Search for the cell housing the specified text and yield its [X, Y] center coordinate. 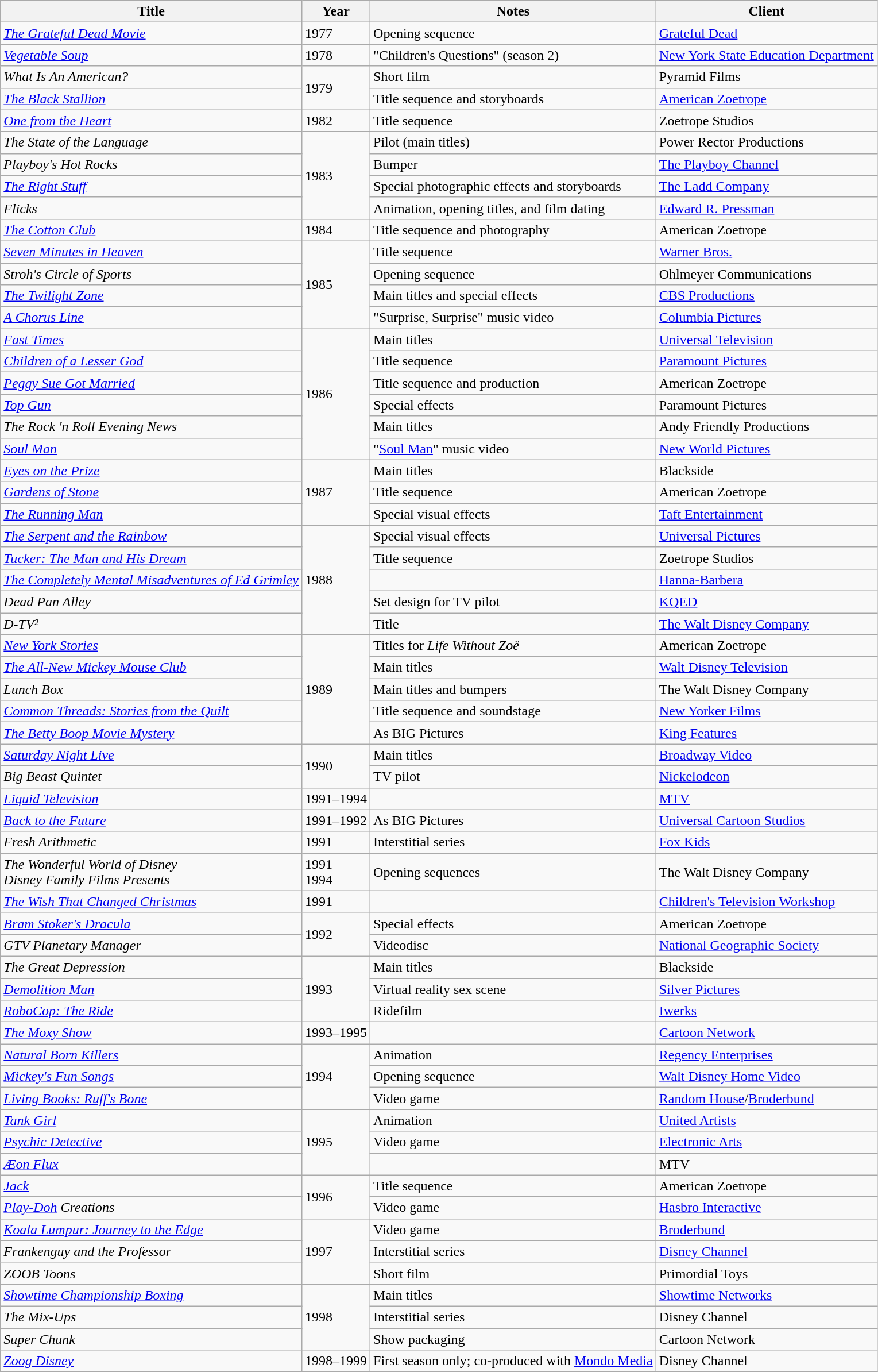
The Great Depression [152, 967]
Children of a Lesser God [152, 361]
Titles for Life Without Zoë [513, 646]
Title sequence and soundstage [513, 711]
Primordial Toys [766, 1273]
1998 [335, 1317]
Peggy Sue Got Married [152, 383]
Super Chunk [152, 1339]
New York Stories [152, 646]
1985 [335, 284]
Frankenguy and the Professor [152, 1251]
The Completely Mental Misadventures of Ed Grimley [152, 580]
Stroh's Circle of Sports [152, 274]
1989 [335, 689]
1993 [335, 989]
What Is An American? [152, 77]
Title sequence and production [513, 383]
New York State Education Department [766, 55]
1986 [335, 394]
1995 [335, 1142]
New World Pictures [766, 449]
Lunch Box [152, 689]
"Children's Questions" (season 2) [513, 55]
Flicks [152, 208]
Mickey's Fun Songs [152, 1077]
Showtime Networks [766, 1295]
First season only; co-produced with Mondo Media [513, 1361]
Iwerks [766, 1011]
The Wish That Changed Christmas [152, 901]
1982 [335, 121]
Ridefilm [513, 1011]
Random House/Broderbund [766, 1099]
The Black Stallion [152, 99]
1990 [335, 766]
Playboy's Hot Rocks [152, 164]
1998–1999 [335, 1361]
Koala Lumpur: Journey to the Edge [152, 1230]
The Ladd Company [766, 186]
The Betty Boop Movie Mystery [152, 733]
The Serpent and the Rainbow [152, 536]
1977 [335, 33]
Children's Television Workshop [766, 901]
Top Gun [152, 405]
Walt Disney Television [766, 668]
Demolition Man [152, 989]
The Right Stuff [152, 186]
Notes [513, 11]
Broderbund [766, 1230]
The Twilight Zone [152, 296]
The All-New Mickey Mouse Club [152, 668]
The Grateful Dead Movie [152, 33]
Bumper [513, 164]
Show packaging [513, 1339]
Power Rector Productions [766, 142]
The Moxy Show [152, 1033]
Play-Doh Creations [152, 1208]
"Surprise, Surprise" music video [513, 318]
Vegetable Soup [152, 55]
"Soul Man" music video [513, 449]
1996 [335, 1197]
The Cotton Club [152, 230]
1988 [335, 580]
Back to the Future [152, 820]
The Rock 'n Roll Evening News [152, 427]
Big Beast Quintet [152, 777]
Tank Girl [152, 1120]
1979 [335, 88]
Grateful Dead [766, 33]
The Playboy Channel [766, 164]
Seven Minutes in Heaven [152, 252]
The State of the Language [152, 142]
Year [335, 11]
Universal Cartoon Studios [766, 820]
Æon Flux [152, 1164]
Andy Friendly Productions [766, 427]
Showtime Championship Boxing [152, 1295]
Hanna-Barbera [766, 580]
1994 [335, 1077]
Opening sequences [513, 872]
Dead Pan Alley [152, 602]
The Mix-Ups [152, 1317]
1992 [335, 934]
Hasbro Interactive [766, 1208]
RoboCop: The Ride [152, 1011]
Broadway Video [766, 755]
Taft Entertainment [766, 514]
Pilot (main titles) [513, 142]
TV pilot [513, 777]
The Wonderful World of DisneyDisney Family Films Presents [152, 872]
1991–1992 [335, 820]
KQED [766, 602]
1993–1995 [335, 1033]
King Features [766, 733]
Fast Times [152, 340]
Universal Television [766, 340]
Videodisc [513, 945]
Main titles and bumpers [513, 689]
Living Books: Ruff's Bone [152, 1099]
Gardens of Stone [152, 492]
Liquid Television [152, 799]
ZOOB Toons [152, 1273]
Columbia Pictures [766, 318]
Regency Enterprises [766, 1055]
United Artists [766, 1120]
Jack [152, 1186]
A Chorus Line [152, 318]
Universal Pictures [766, 536]
1978 [335, 55]
Client [766, 11]
1984 [335, 230]
Animation, opening titles, and film dating [513, 208]
Set design for TV pilot [513, 602]
Silver Pictures [766, 989]
1991–1994 [335, 799]
1983 [335, 175]
Eyes on the Prize [152, 471]
Warner Bros. [766, 252]
Tucker: The Man and His Dream [152, 558]
Electronic Arts [766, 1142]
Fresh Arithmetic [152, 842]
Nickelodeon [766, 777]
Title sequence and storyboards [513, 99]
1997 [335, 1251]
Walt Disney Home Video [766, 1077]
Zoog Disney [152, 1361]
New Yorker Films [766, 711]
GTV Planetary Manager [152, 945]
Virtual reality sex scene [513, 989]
1987 [335, 492]
One from the Heart [152, 121]
Fox Kids [766, 842]
Ohlmeyer Communications [766, 274]
Bram Stoker's Dracula [152, 923]
Soul Man [152, 449]
Saturday Night Live [152, 755]
D-TV² [152, 623]
19911994 [335, 872]
Special photographic effects and storyboards [513, 186]
The Running Man [152, 514]
Edward R. Pressman [766, 208]
Common Threads: Stories from the Quilt [152, 711]
Title sequence and photography [513, 230]
Psychic Detective [152, 1142]
National Geographic Society [766, 945]
CBS Productions [766, 296]
Pyramid Films [766, 77]
Main titles and special effects [513, 296]
Natural Born Killers [152, 1055]
